Detect which cell encompasses the target text, then output its (x, y) center coordinate. 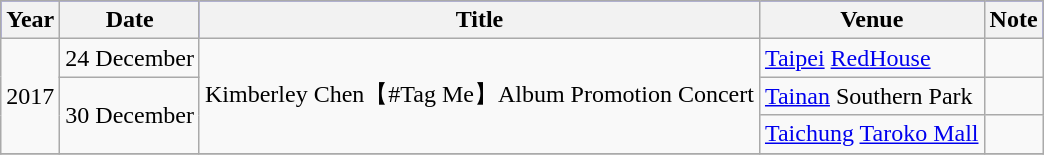
Taichung Taroko Mall (872, 134)
Venue (872, 20)
24 December (130, 58)
Title (479, 20)
Note (1014, 20)
2017 (30, 96)
Tainan Southern Park (872, 96)
Taipei RedHouse (872, 58)
Date (130, 20)
Kimberley Chen【#Tag Me】Album Promotion Concert (479, 96)
30 December (130, 115)
Year (30, 20)
